Pinpoint the cell where the given text exists, returning its (x, y) midpoint coordinate. 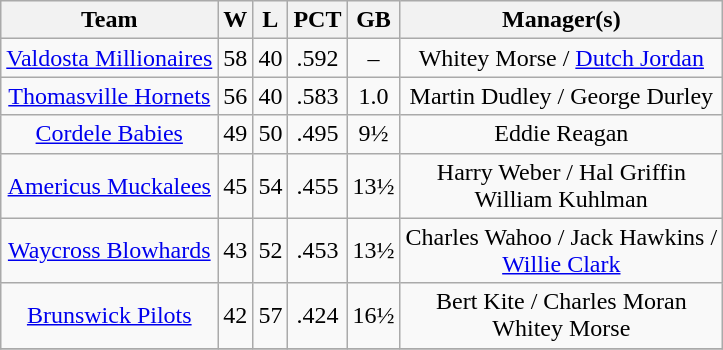
50 (270, 134)
.455 (318, 186)
W (236, 20)
Charles Wahoo / Jack Hawkins /Willie Clark (562, 250)
.592 (318, 58)
52 (270, 250)
.424 (318, 316)
49 (236, 134)
Thomasville Hornets (110, 96)
.583 (318, 96)
.453 (318, 250)
Whitey Morse / Dutch Jordan (562, 58)
Martin Dudley / George Durley (562, 96)
54 (270, 186)
Brunswick Pilots (110, 316)
Valdosta Millionaires (110, 58)
Manager(s) (562, 20)
PCT (318, 20)
Cordele Babies (110, 134)
Team (110, 20)
– (374, 58)
GB (374, 20)
Americus Muckalees (110, 186)
.495 (318, 134)
L (270, 20)
Bert Kite / Charles Moran Whitey Morse (562, 316)
Harry Weber / Hal Griffin William Kuhlman (562, 186)
Eddie Reagan (562, 134)
42 (236, 316)
43 (236, 250)
16½ (374, 316)
1.0 (374, 96)
45 (236, 186)
57 (270, 316)
56 (236, 96)
Waycross Blowhards (110, 250)
58 (236, 58)
9½ (374, 134)
